Find where the given text appears and provide that cell's center as [x, y] coordinate. 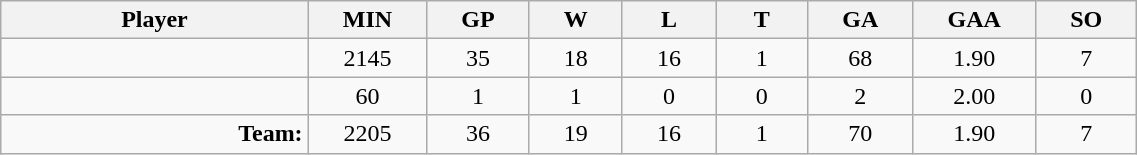
2.00 [974, 96]
Team: [154, 134]
36 [478, 134]
W [576, 20]
GP [478, 20]
L [668, 20]
18 [576, 58]
2145 [368, 58]
Player [154, 20]
GAA [974, 20]
60 [368, 96]
GA [860, 20]
35 [478, 58]
MIN [368, 20]
68 [860, 58]
2205 [368, 134]
T [762, 20]
19 [576, 134]
2 [860, 96]
70 [860, 134]
SO [1086, 20]
